Detect which cell encompasses the target text, then output its [X, Y] center coordinate. 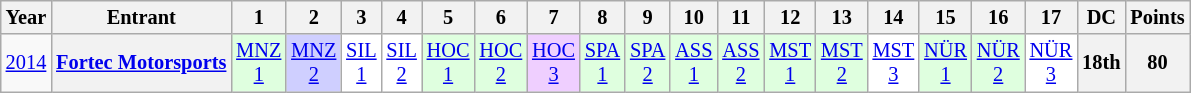
MNZ2 [314, 63]
ASS2 [740, 63]
8 [602, 17]
5 [448, 17]
10 [694, 17]
SPA2 [648, 63]
15 [946, 17]
4 [401, 17]
13 [842, 17]
17 [1052, 17]
3 [361, 17]
Year [26, 17]
16 [998, 17]
ASS1 [694, 63]
HOC3 [554, 63]
MST2 [842, 63]
11 [740, 17]
9 [648, 17]
Entrant [141, 17]
NÜR1 [946, 63]
HOC1 [448, 63]
HOC2 [500, 63]
7 [554, 17]
18th [1101, 63]
2014 [26, 63]
MST3 [894, 63]
DC [1101, 17]
MNZ1 [258, 63]
12 [790, 17]
SPA1 [602, 63]
Fortec Motorsports [141, 63]
80 [1157, 63]
MST1 [790, 63]
6 [500, 17]
2 [314, 17]
NÜR3 [1052, 63]
1 [258, 17]
Points [1157, 17]
SIL1 [361, 63]
14 [894, 17]
SIL2 [401, 63]
NÜR2 [998, 63]
